Return the [X, Y] coordinate for the center point of the cell that contains the specified text.  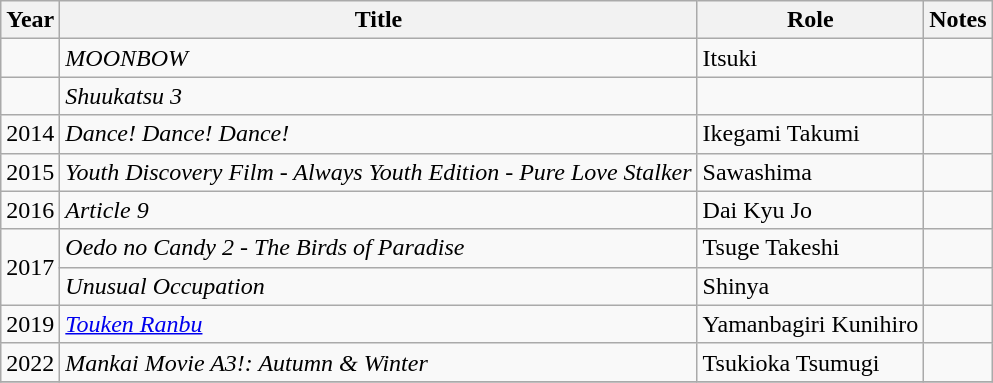
Itsuki [810, 58]
Role [810, 20]
2017 [30, 267]
Yamanbagiri Kunihiro [810, 324]
2014 [30, 134]
Year [30, 20]
2019 [30, 324]
Article 9 [378, 210]
2022 [30, 362]
Dance! Dance! Dance! [378, 134]
Dai Kyu Jo [810, 210]
Notes [958, 20]
Mankai Movie A3!: Autumn & Winter [378, 362]
Youth Discovery Film - Always Youth Edition - Pure Love Stalker [378, 172]
2015 [30, 172]
Oedo no Candy 2 - The Birds of Paradise [378, 248]
Sawashima [810, 172]
Shinya [810, 286]
Unusual Occupation [378, 286]
Tsuge Takeshi [810, 248]
Title [378, 20]
Ikegami Takumi [810, 134]
Touken Ranbu [378, 324]
Tsukioka Tsumugi [810, 362]
2016 [30, 210]
MOONBOW [378, 58]
Shuukatsu 3 [378, 96]
